Capture the cell that displays the provided text and extract its (X, Y) central coordinate. 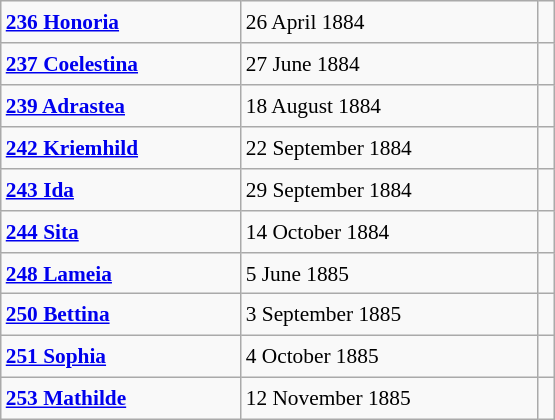
3 September 1885 (390, 315)
253 Mathilde (121, 399)
251 Sophia (121, 357)
4 October 1885 (390, 357)
242 Kriemhild (121, 148)
18 August 1884 (390, 106)
243 Ida (121, 189)
12 November 1885 (390, 399)
237 Coelestina (121, 64)
14 October 1884 (390, 231)
5 June 1885 (390, 273)
22 September 1884 (390, 148)
236 Honoria (121, 22)
250 Bettina (121, 315)
26 April 1884 (390, 22)
29 September 1884 (390, 189)
248 Lameia (121, 273)
244 Sita (121, 231)
239 Adrastea (121, 106)
27 June 1884 (390, 64)
